Output the (x, y) coordinate of the center of the cell containing the given text.  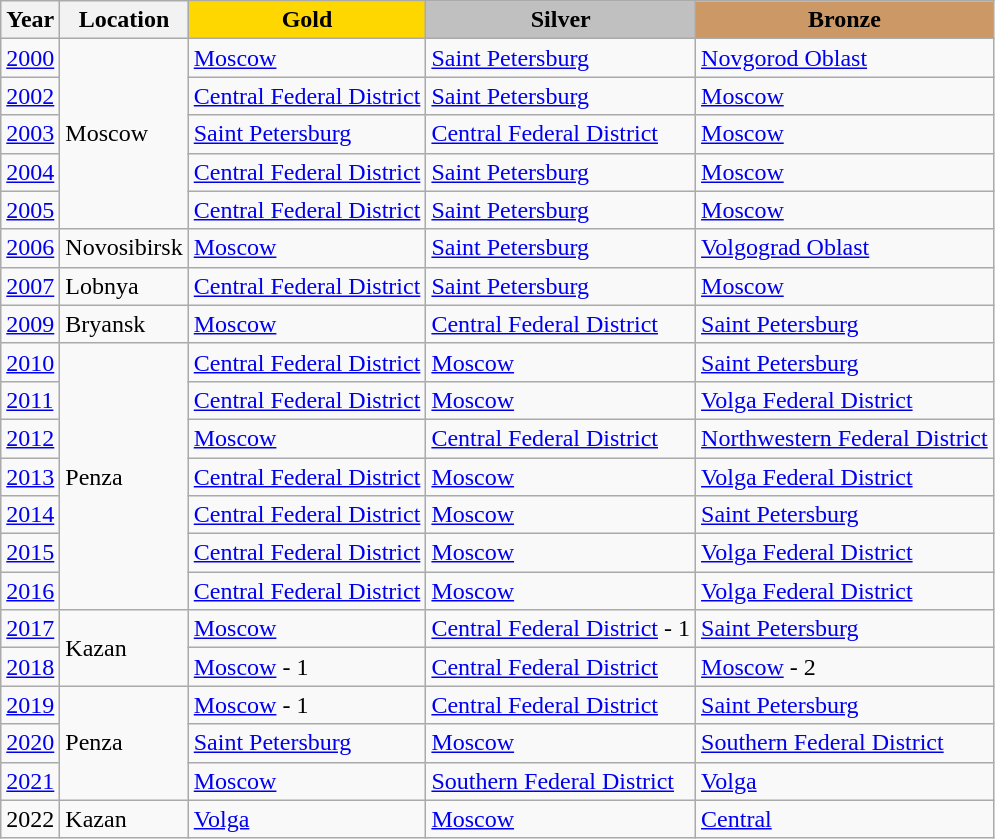
2011 (30, 400)
2000 (30, 58)
2016 (30, 591)
Gold (307, 20)
2018 (30, 667)
2020 (30, 743)
2015 (30, 553)
Moscow - 2 (845, 667)
2017 (30, 629)
Bryansk (124, 324)
Location (124, 20)
2002 (30, 96)
Northwestern Federal District (845, 438)
Lobnya (124, 286)
2005 (30, 210)
2012 (30, 438)
2022 (30, 819)
Volgograd Oblast (845, 248)
Central Federal District - 1 (561, 629)
Bronze (845, 20)
2006 (30, 248)
Novosibirsk (124, 248)
2010 (30, 362)
2007 (30, 286)
2019 (30, 705)
2014 (30, 515)
2021 (30, 781)
Central (845, 819)
2013 (30, 477)
2009 (30, 324)
Silver (561, 20)
Year (30, 20)
2003 (30, 134)
2004 (30, 172)
Novgorod Oblast (845, 58)
